Output the [X, Y] coordinate of the center of the cell containing the given text.  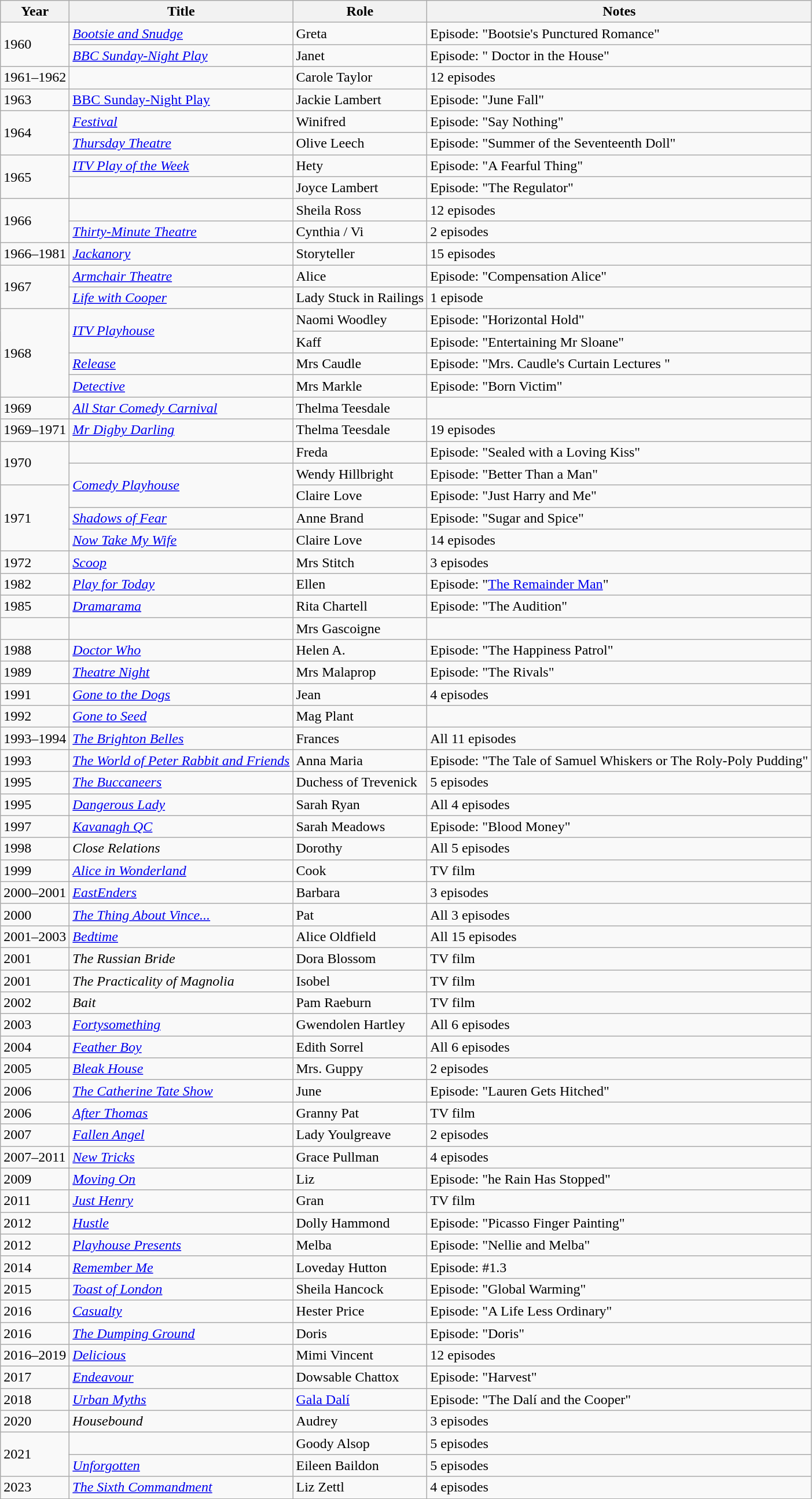
2001–2003 [35, 936]
Mrs Caudle [360, 364]
Kaff [360, 342]
1991 [35, 695]
Episode: "he Rain Has Stopped" [619, 1179]
Episode: "Better Than a Man" [619, 474]
Episode: " Doctor in the House" [619, 56]
Storyteller [360, 253]
1969–1971 [35, 430]
Thirty-Minute Theatre [181, 232]
2015 [35, 1289]
Liz [360, 1179]
19 episodes [619, 430]
Anne Brand [360, 518]
Ellen [360, 584]
Scoop [181, 562]
Episode: "Global Warming" [619, 1289]
1971 [35, 518]
Shadows of Fear [181, 518]
Thursday Theatre [181, 144]
Freda [360, 452]
1970 [35, 463]
Alice Oldfield [360, 936]
2005 [35, 1069]
14 episodes [619, 540]
Episode: "The Happiness Patrol" [619, 651]
Feather Boy [181, 1047]
All 11 episodes [619, 739]
Playhouse Presents [181, 1245]
Episode: "Born Victim" [619, 386]
Theatre Night [181, 673]
Pam Raeburn [360, 1003]
1968 [35, 353]
Episode: "Sugar and Spice" [619, 518]
2011 [35, 1201]
Eileen Baildon [360, 1465]
Hester Price [360, 1311]
The Dumping Ground [181, 1333]
1993–1994 [35, 739]
Wendy Hillbright [360, 474]
After Thomas [181, 1113]
Role [360, 12]
Episode: "Lauren Gets Hitched" [619, 1091]
Barbara [360, 892]
Goody Alsop [360, 1443]
Comedy Playhouse [181, 485]
2017 [35, 1377]
EastEnders [181, 892]
Hety [360, 166]
Anna Maria [360, 760]
All 5 episodes [619, 848]
Doctor Who [181, 651]
Grace Pullman [360, 1157]
2009 [35, 1179]
The Brighton Belles [181, 739]
1966–1981 [35, 253]
1985 [35, 606]
1993 [35, 760]
Urban Myths [181, 1399]
The World of Peter Rabbit and Friends [181, 760]
Dangerous Lady [181, 804]
Now Take My Wife [181, 540]
Episode: "Nellie and Melba" [619, 1245]
2023 [35, 1487]
1992 [35, 717]
Sarah Ryan [360, 804]
ITV Playhouse [181, 331]
Mimi Vincent [360, 1355]
Isobel [360, 981]
Episode: "Summer of the Seventeenth Doll" [619, 144]
Episode: "Picasso Finger Painting" [619, 1223]
Lady Stuck in Railings [360, 298]
Doris [360, 1333]
Jean [360, 695]
Loveday Hutton [360, 1267]
1961–1962 [35, 78]
Mrs. Guppy [360, 1069]
Jackie Lambert [360, 100]
Dora Blossom [360, 958]
Title [181, 12]
Episode: #1.3 [619, 1267]
Episode: "A Fearful Thing" [619, 166]
Dorothy [360, 848]
2014 [35, 1267]
All 3 episodes [619, 914]
Fortysomething [181, 1025]
Moving On [181, 1179]
Episode: "The Rivals" [619, 673]
Episode: "The Dalí and the Cooper" [619, 1399]
Mrs Malaprop [360, 673]
Mrs Stitch [360, 562]
2004 [35, 1047]
Unforgotten [181, 1465]
Sarah Meadows [360, 826]
Fallen Angel [181, 1135]
Episode: "June Fall" [619, 100]
The Russian Bride [181, 958]
Episode: "Entertaining Mr Sloane" [619, 342]
Remember Me [181, 1267]
Gala Dalí [360, 1399]
Mrs Markle [360, 386]
June [360, 1091]
Cook [360, 870]
New Tricks [181, 1157]
Release [181, 364]
2003 [35, 1025]
Frances [360, 739]
Gwendolen Hartley [360, 1025]
1964 [35, 133]
Episode: "The Regulator" [619, 188]
Joyce Lambert [360, 188]
Episode: "Horizontal Hold" [619, 320]
Jackanory [181, 253]
Greta [360, 34]
Year [35, 12]
Duchess of Trevenick [360, 782]
Detective [181, 386]
2021 [35, 1454]
Alice [360, 276]
Bedtime [181, 936]
1963 [35, 100]
Episode: "Blood Money" [619, 826]
1969 [35, 408]
1997 [35, 826]
Episode: "Sealed with a Loving Kiss" [619, 452]
Dowsable Chattox [360, 1377]
Mag Plant [360, 717]
Episode: "Say Nothing" [619, 122]
Gone to the Dogs [181, 695]
1966 [35, 221]
1972 [35, 562]
Armchair Theatre [181, 276]
Episode: "Just Harry and Me" [619, 496]
2018 [35, 1399]
Cynthia / Vi [360, 232]
Bait [181, 1003]
Housebound [181, 1421]
1 episode [619, 298]
2016–2019 [35, 1355]
Bleak House [181, 1069]
Episode: "The Remainder Man" [619, 584]
ITV Play of the Week [181, 166]
Episode: "Harvest" [619, 1377]
Edith Sorrel [360, 1047]
Episode: "Compensation Alice" [619, 276]
Janet [360, 56]
The Sixth Commandment [181, 1487]
Play for Today [181, 584]
The Buccaneers [181, 782]
Naomi Woodley [360, 320]
Mrs Gascoigne [360, 628]
Endeavour [181, 1377]
Audrey [360, 1421]
Episode: "The Audition" [619, 606]
Episode: "A Life Less Ordinary" [619, 1311]
All Star Comedy Carnival [181, 408]
Mr Digby Darling [181, 430]
Toast of London [181, 1289]
Sheila Hancock [360, 1289]
1998 [35, 848]
Episode: "Bootsie's Punctured Romance" [619, 34]
Episode: "Mrs. Caudle's Curtain Lectures " [619, 364]
The Thing About Vince... [181, 914]
Gone to Seed [181, 717]
All 15 episodes [619, 936]
Episode: "Doris" [619, 1333]
1967 [35, 287]
1965 [35, 177]
1982 [35, 584]
2002 [35, 1003]
The Practicality of Magnolia [181, 981]
Granny Pat [360, 1113]
2000 [35, 914]
Gran [360, 1201]
1989 [35, 673]
Winifred [360, 122]
2000–2001 [35, 892]
Liz Zettl [360, 1487]
Olive Leech [360, 144]
Hustle [181, 1223]
Just Henry [181, 1201]
Rita Chartell [360, 606]
Kavanagh QC [181, 826]
1999 [35, 870]
Helen A. [360, 651]
Casualty [181, 1311]
1960 [35, 45]
15 episodes [619, 253]
Bootsie and Snudge [181, 34]
Carole Taylor [360, 78]
Festival [181, 122]
Close Relations [181, 848]
Melba [360, 1245]
Episode: "The Tale of Samuel Whiskers or The Roly-Poly Pudding" [619, 760]
Dolly Hammond [360, 1223]
Sheila Ross [360, 210]
Dramarama [181, 606]
The Catherine Tate Show [181, 1091]
1988 [35, 651]
2007 [35, 1135]
2020 [35, 1421]
Pat [360, 914]
Lady Youlgreave [360, 1135]
All 4 episodes [619, 804]
2007–2011 [35, 1157]
Life with Cooper [181, 298]
Delicious [181, 1355]
Notes [619, 12]
Alice in Wonderland [181, 870]
